Locate the cell with the specified text and output its [X, Y] center coordinate. 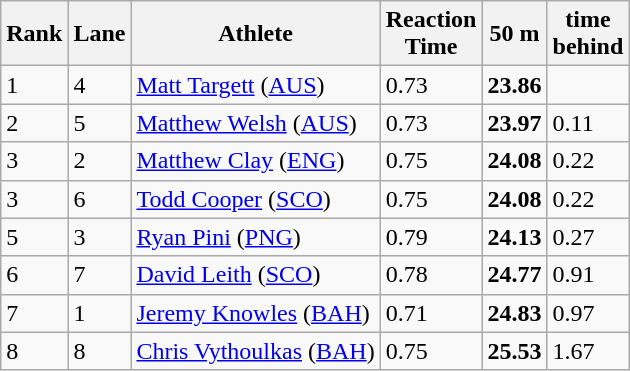
Lane [100, 34]
Matt Targett (AUS) [256, 85]
David Leith (SCO) [256, 275]
24.83 [514, 313]
Chris Vythoulkas (BAH) [256, 351]
Matthew Clay (ENG) [256, 161]
Ryan Pini (PNG) [256, 237]
0.79 [431, 237]
time behind [588, 34]
23.86 [514, 85]
Athlete [256, 34]
Jeremy Knowles (BAH) [256, 313]
Reaction Time [431, 34]
0.11 [588, 123]
0.91 [588, 275]
23.97 [514, 123]
24.77 [514, 275]
1.67 [588, 351]
Todd Cooper (SCO) [256, 199]
0.27 [588, 237]
25.53 [514, 351]
0.97 [588, 313]
Rank [34, 34]
0.71 [431, 313]
4 [100, 85]
Matthew Welsh (AUS) [256, 123]
24.13 [514, 237]
0.78 [431, 275]
50 m [514, 34]
